Search for the cell housing the specified text and yield its (X, Y) center coordinate. 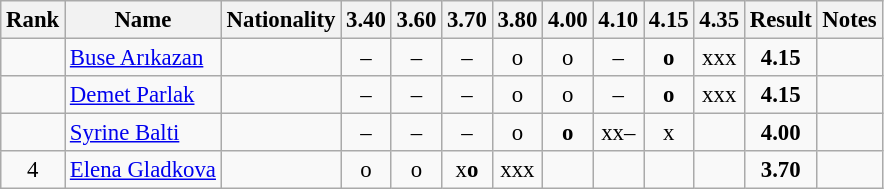
xx– (618, 133)
4 (33, 170)
xo (467, 170)
Name (144, 20)
Result (780, 20)
Rank (33, 20)
Notes (850, 20)
4.35 (719, 20)
Nationality (280, 20)
x (669, 133)
Elena Gladkova (144, 170)
Demet Parlak (144, 95)
3.80 (517, 20)
4.10 (618, 20)
Syrine Balti (144, 133)
3.60 (416, 20)
Buse Arıkazan (144, 58)
3.40 (366, 20)
